Return [X, Y] of the center of cell containing provided text 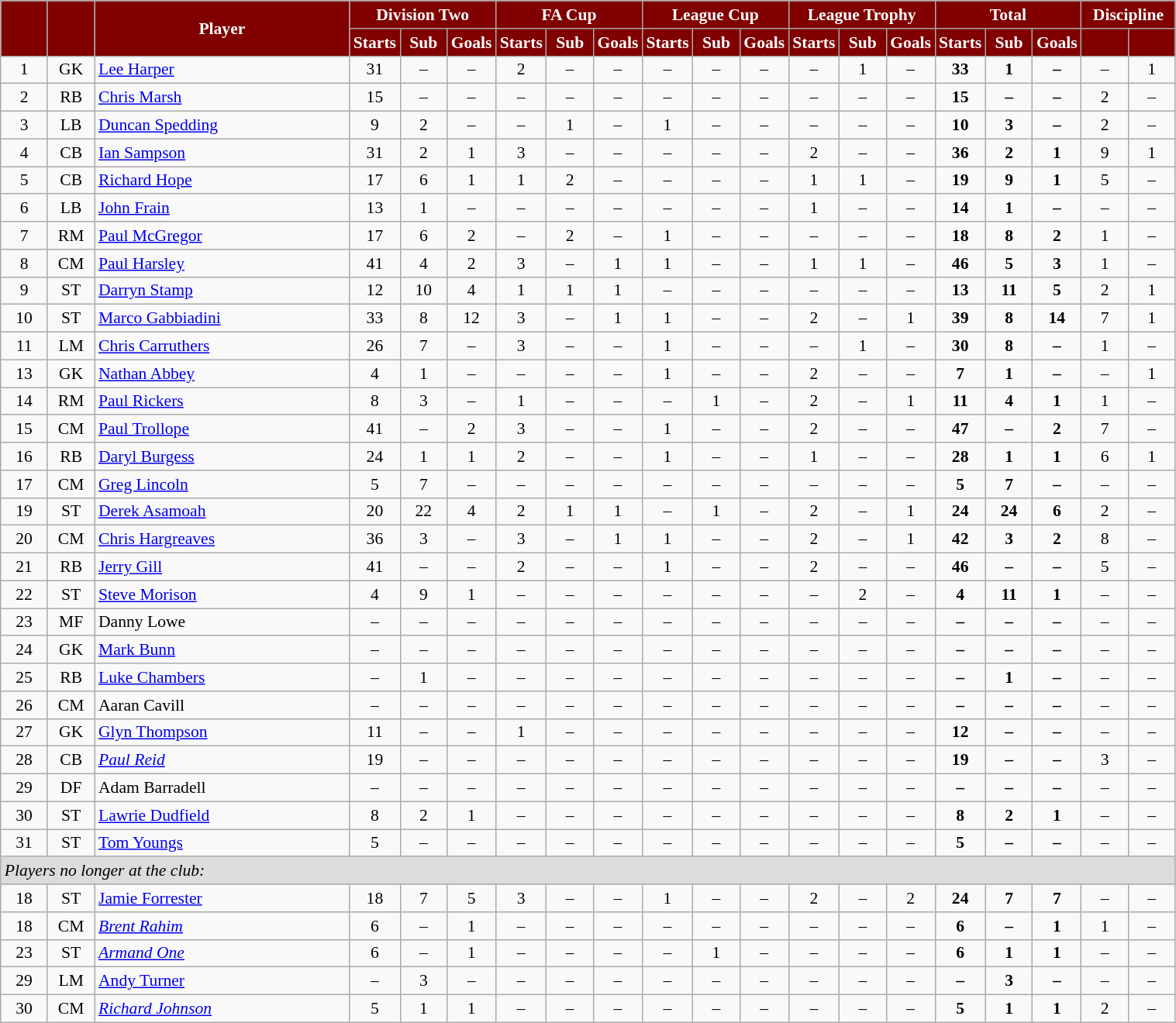
Aaran Cavill [222, 705]
Darryn Stamp [222, 291]
Chris Carruthers [222, 346]
Luke Chambers [222, 677]
25 [25, 677]
DF [71, 788]
Lee Harper [222, 70]
Tom Youngs [222, 843]
Mark Bunn [222, 650]
39 [960, 319]
42 [960, 539]
Armand One [222, 953]
47 [960, 429]
Players no longer at the club: [588, 871]
Richard Johnson [222, 1009]
Richard Hope [222, 181]
Paul Harsley [222, 263]
Chris Marsh [222, 98]
Steve Morison [222, 594]
Paul Rickers [222, 401]
27 [25, 732]
Andy Turner [222, 981]
16 [25, 456]
Brent Rahim [222, 926]
League Cup [715, 15]
Derek Asamoah [222, 511]
Nathan Abbey [222, 374]
Player [222, 28]
Danny Lowe [222, 622]
Ian Sampson [222, 153]
MF [71, 622]
FA Cup [569, 15]
Chris Hargreaves [222, 539]
Greg Lincoln [222, 484]
21 [25, 567]
Discipline [1129, 15]
Adam Barradell [222, 788]
Lawrie Dudfield [222, 815]
League Trophy [862, 15]
Division Two [423, 15]
Glyn Thompson [222, 732]
Total [1008, 15]
Marco Gabbiadini [222, 319]
John Frain [222, 208]
Jamie Forrester [222, 898]
Paul McGregor [222, 236]
Daryl Burgess [222, 456]
Paul Trollope [222, 429]
Duncan Spedding [222, 126]
Paul Reid [222, 760]
Jerry Gill [222, 567]
